Detect which cell encompasses the target text, then output its (x, y) center coordinate. 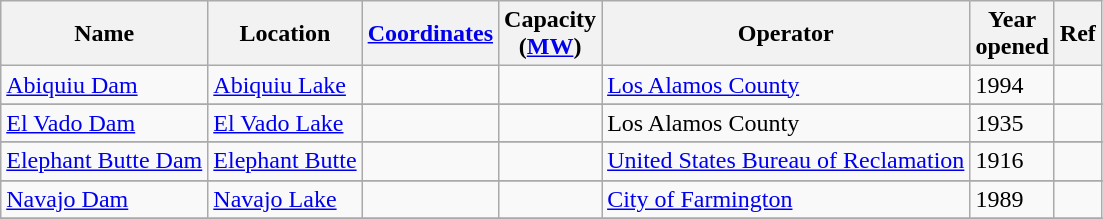
El Vado Dam (104, 123)
United States Bureau of Reclamation (786, 161)
Abiquiu Dam (104, 85)
Ref (1078, 34)
1994 (1012, 85)
Elephant Butte (285, 161)
Elephant Butte Dam (104, 161)
Navajo Lake (285, 199)
Capacity(MW) (550, 34)
Operator (786, 34)
1989 (1012, 199)
City of Farmington (786, 199)
Location (285, 34)
Yearopened (1012, 34)
El Vado Lake (285, 123)
1935 (1012, 123)
Navajo Dam (104, 199)
Abiquiu Lake (285, 85)
Coordinates (430, 34)
1916 (1012, 161)
Name (104, 34)
